Search for the cell housing the specified text and yield its [x, y] center coordinate. 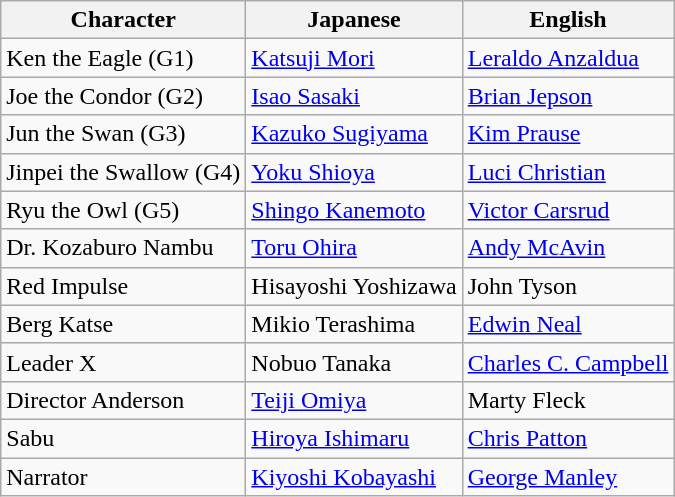
Jinpei the Swallow (G4) [124, 172]
Chris Patton [568, 438]
Narrator [124, 477]
Brian Jepson [568, 96]
Leraldo Anzaldua [568, 58]
Nobuo Tanaka [354, 362]
English [568, 20]
Dr. Kozaburo Nambu [124, 248]
Joe the Condor (G2) [124, 96]
Isao Sasaki [354, 96]
Kiyoshi Kobayashi [354, 477]
Katsuji Mori [354, 58]
Sabu [124, 438]
Director Anderson [124, 400]
John Tyson [568, 286]
Ryu the Owl (G5) [124, 210]
Yoku Shioya [354, 172]
Edwin Neal [568, 324]
Kazuko Sugiyama [354, 134]
Luci Christian [568, 172]
Teiji Omiya [354, 400]
Marty Fleck [568, 400]
Hisayoshi Yoshizawa [354, 286]
Jun the Swan (G3) [124, 134]
Toru Ohira [354, 248]
Japanese [354, 20]
Kim Prause [568, 134]
Leader X [124, 362]
Victor Carsrud [568, 210]
Mikio Terashima [354, 324]
Shingo Kanemoto [354, 210]
Charles C. Campbell [568, 362]
Character [124, 20]
Andy McAvin [568, 248]
Hiroya Ishimaru [354, 438]
George Manley [568, 477]
Berg Katse [124, 324]
Ken the Eagle (G1) [124, 58]
Red Impulse [124, 286]
